Find where the given text appears and provide that cell's center as [x, y] coordinate. 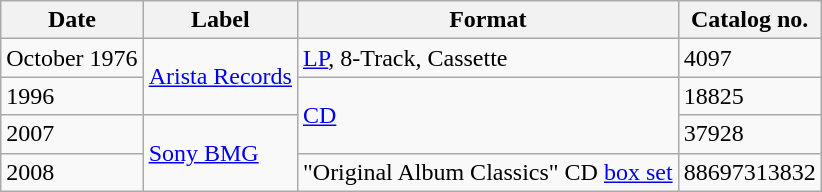
4097 [750, 58]
18825 [750, 96]
2007 [72, 134]
2008 [72, 172]
Date [72, 20]
October 1976 [72, 58]
Catalog no. [750, 20]
Label [220, 20]
"Original Album Classics" CD box set [488, 172]
Format [488, 20]
LP, 8-Track, Cassette [488, 58]
88697313832 [750, 172]
Sony BMG [220, 153]
37928 [750, 134]
1996 [72, 96]
Arista Records [220, 77]
CD [488, 115]
